From the cell containing the given text, extract its center point as (X, Y) coordinate. 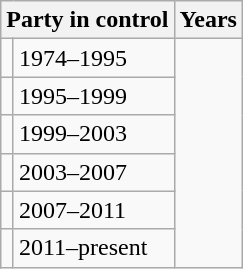
2007–2011 (94, 210)
2003–2007 (94, 172)
Party in control (88, 20)
1999–2003 (94, 134)
1974–1995 (94, 58)
1995–1999 (94, 96)
Years (208, 20)
2011–present (94, 248)
